Scan for the cell matching the given text and deliver its [X, Y] coordinate at center. 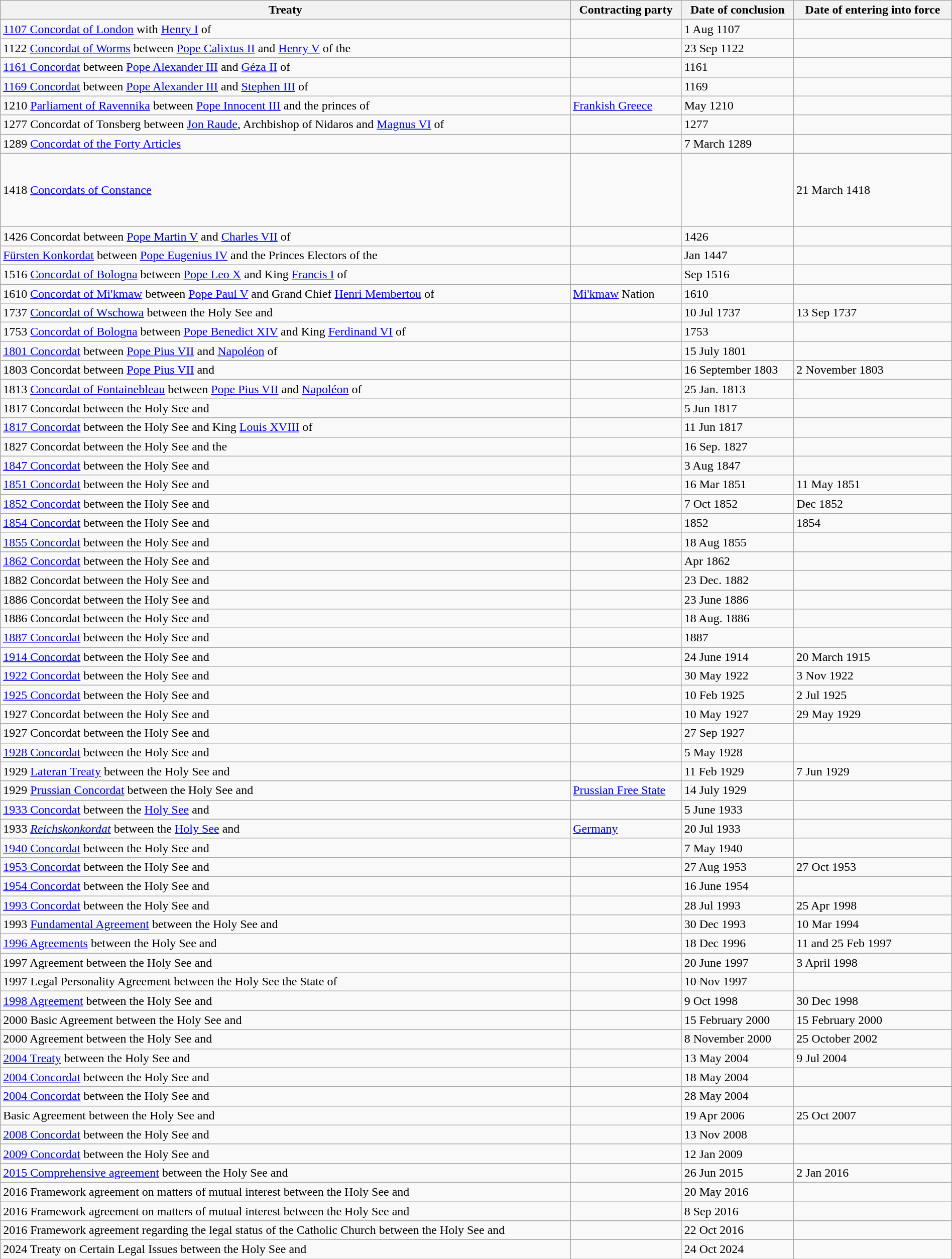
10 May 1927 [738, 714]
8 November 2000 [738, 1039]
1426 Concordat between Pope Martin V and Charles VII of [285, 236]
27 Sep 1927 [738, 733]
28 Jul 1993 [738, 905]
Date of entering into force [873, 10]
1925 Concordat between the Holy See and [285, 695]
1993 Fundamental Agreement between the Holy See and [285, 925]
16 June 1954 [738, 886]
30 Dec 1993 [738, 925]
2 Jul 1925 [873, 695]
Jan 1447 [738, 255]
23 Sep 1122 [738, 48]
25 Oct 2007 [873, 1115]
1122 Concordat of Worms between Pope Calixtus II and Henry V of the [285, 48]
Date of conclusion [738, 10]
11 and 25 Feb 1997 [873, 944]
18 Aug. 1886 [738, 619]
9 Oct 1998 [738, 1001]
Fürsten Konkordat between Pope Eugenius IV and the Princes Electors of the [285, 255]
13 Sep 1737 [873, 313]
29 May 1929 [873, 714]
12 Jan 2009 [738, 1154]
Dec 1852 [873, 504]
11 May 1851 [873, 485]
1933 Concordat between the Holy See and [285, 810]
1107 Concordat of London with Henry I of [285, 29]
2 November 1803 [873, 370]
1998 Agreement between the Holy See and [285, 1001]
1803 Concordat between Pope Pius VII and [285, 370]
5 June 1933 [738, 810]
1914 Concordat between the Holy See and [285, 657]
20 June 1997 [738, 963]
2000 Basic Agreement between the Holy See and [285, 1020]
2016 Framework agreement regarding the legal status of the Catholic Church between the Holy See and [285, 1230]
1426 [738, 236]
1277 Concordat of Tonsberg between Jon Raude, Archbishop of Nidaros and Magnus VI of [285, 125]
1940 Concordat between the Holy See and [285, 848]
7 Oct 1852 [738, 504]
May 1210 [738, 105]
7 Jun 1929 [873, 771]
3 Aug 1847 [738, 466]
1862 Concordat between the Holy See and [285, 561]
10 Feb 1925 [738, 695]
1516 Concordat of Bologna between Pope Leo X and King Francis I of [285, 274]
2000 Agreement between the Holy See and [285, 1039]
30 May 1922 [738, 676]
Treaty [285, 10]
13 Nov 2008 [738, 1134]
9 Jul 2004 [873, 1058]
1997 Agreement between the Holy See and [285, 963]
1801 Concordat between Pope Pius VII and Napoléon of [285, 351]
1 Aug 1107 [738, 29]
16 September 1803 [738, 370]
7 May 1940 [738, 848]
1852 [738, 523]
1610 Concordat of Mi'kmaw between Pope Paul V and Grand Chief Henri Membertou of [285, 294]
Mi'kmaw Nation [626, 294]
20 May 2016 [738, 1192]
20 Jul 1933 [738, 829]
2 Jan 2016 [873, 1173]
15 July 1801 [738, 351]
18 May 2004 [738, 1077]
8 Sep 2016 [738, 1211]
1753 [738, 332]
1169 [738, 86]
1993 Concordat between the Holy See and [285, 905]
26 Jun 2015 [738, 1173]
Contracting party [626, 10]
1851 Concordat between the Holy See and [285, 485]
25 Apr 1998 [873, 905]
22 Oct 2016 [738, 1230]
28 May 2004 [738, 1096]
3 Nov 1922 [873, 676]
27 Oct 1953 [873, 867]
1997 Legal Personality Agreement between the Holy See the State of [285, 982]
Frankish Greece [626, 105]
2015 Comprehensive agreement between the Holy See and [285, 1173]
1929 Prussian Concordat between the Holy See and [285, 790]
5 May 1928 [738, 752]
1953 Concordat between the Holy See and [285, 867]
14 July 1929 [738, 790]
3 April 1998 [873, 963]
1887 Concordat between the Holy See and [285, 638]
1854 Concordat between the Holy See and [285, 523]
19 Apr 2006 [738, 1115]
1928 Concordat between the Holy See and [285, 752]
11 Feb 1929 [738, 771]
1737 Concordat of Wschowa between the Holy See and [285, 313]
1887 [738, 638]
1610 [738, 294]
1954 Concordat between the Holy See and [285, 886]
25 Jan. 1813 [738, 389]
Germany [626, 829]
2024 Treaty on Certain Legal Issues between the Holy See and [285, 1249]
30 Dec 1998 [873, 1001]
5 Jun 1817 [738, 408]
1847 Concordat between the Holy See and [285, 466]
1813 Concordat of Fontainebleau between Pope Pius VII and Napoléon of [285, 389]
1161 [738, 67]
1852 Concordat between the Holy See and [285, 504]
27 Aug 1953 [738, 867]
1169 Concordat between Pope Alexander III and Stephen III of [285, 86]
1933 Reichskonkordat between the Holy See and [285, 829]
Apr 1862 [738, 561]
24 June 1914 [738, 657]
1996 Agreements between the Holy See and [285, 944]
1855 Concordat between the Holy See and [285, 542]
1210 Parliament of Ravennika between Pope Innocent III and the princes of [285, 105]
16 Mar 1851 [738, 485]
1827 Concordat between the Holy See and the [285, 446]
10 Jul 1737 [738, 313]
18 Dec 1996 [738, 944]
2009 Concordat between the Holy See and [285, 1154]
1161 Concordat between Pope Alexander III and Géza II of [285, 67]
1289 Concordat of the Forty Articles [285, 144]
1277 [738, 125]
1929 Lateran Treaty between the Holy See and [285, 771]
Basic Agreement between the Holy See and [285, 1115]
10 Mar 1994 [873, 925]
16 Sep. 1827 [738, 446]
23 Dec. 1882 [738, 580]
13 May 2004 [738, 1058]
7 March 1289 [738, 144]
2008 Concordat between the Holy See and [285, 1134]
Sep 1516 [738, 274]
1882 Concordat between the Holy See and [285, 580]
1418 Concordats of Constance [285, 190]
24 Oct 2024 [738, 1249]
20 March 1915 [873, 657]
11 Jun 1817 [738, 427]
21 March 1418 [873, 190]
2004 Treaty between the Holy See and [285, 1058]
23 June 1886 [738, 599]
1854 [873, 523]
1922 Concordat between the Holy See and [285, 676]
18 Aug 1855 [738, 542]
25 October 2002 [873, 1039]
1753 Concordat of Bologna between Pope Benedict XIV and King Ferdinand VI of [285, 332]
10 Nov 1997 [738, 982]
1817 Concordat between the Holy See and King Louis XVIII of [285, 427]
1817 Concordat between the Holy See and [285, 408]
Prussian Free State [626, 790]
